From the cell containing the given text, extract its center point as (X, Y) coordinate. 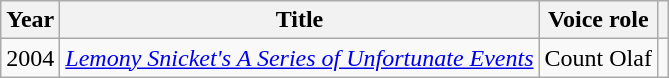
2004 (30, 58)
Voice role (598, 20)
Title (300, 20)
Year (30, 20)
Count Olaf (598, 58)
Lemony Snicket's A Series of Unfortunate Events (300, 58)
